For the text-containing cell, return its midpoint in [x, y] coordinate format. 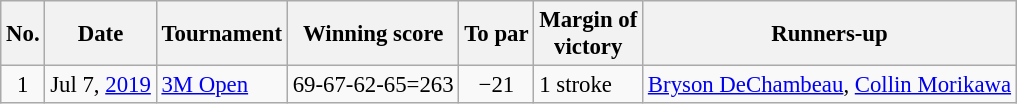
Margin ofvictory [588, 34]
Date [100, 34]
Tournament [222, 34]
Jul 7, 2019 [100, 85]
69-67-62-65=263 [373, 85]
3M Open [222, 85]
Bryson DeChambeau, Collin Morikawa [830, 85]
To par [496, 34]
1 stroke [588, 85]
1 [23, 85]
−21 [496, 85]
Runners-up [830, 34]
Winning score [373, 34]
No. [23, 34]
